Return the [x, y] coordinate for the center point of the cell that contains the specified text.  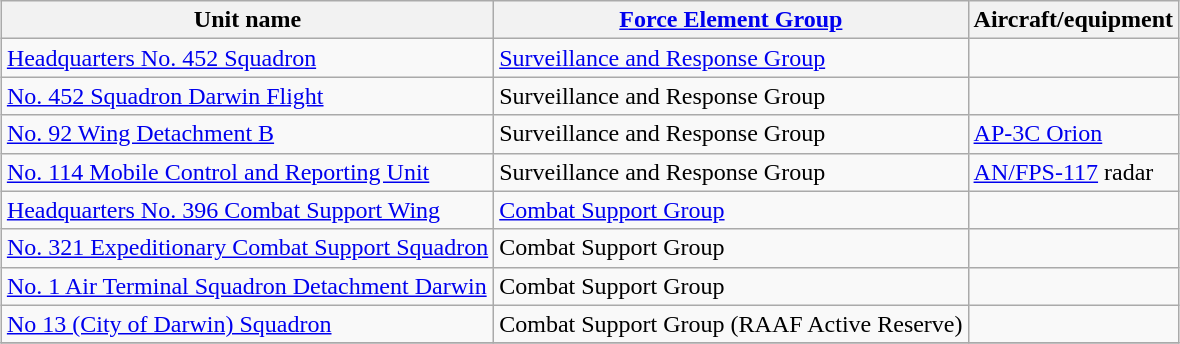
No. 321 Expeditionary Combat Support Squadron [247, 248]
Force Element Group [731, 20]
Headquarters No. 452 Squadron [247, 58]
AN/FPS-117 radar [1074, 172]
Unit name [247, 20]
Aircraft/equipment [1074, 20]
Combat Support Group (RAAF Active Reserve) [731, 324]
AP-3C Orion [1074, 134]
Headquarters No. 396 Combat Support Wing [247, 210]
No. 114 Mobile Control and Reporting Unit [247, 172]
No 13 (City of Darwin) Squadron [247, 324]
No. 452 Squadron Darwin Flight [247, 96]
No. 92 Wing Detachment B [247, 134]
No. 1 Air Terminal Squadron Detachment Darwin [247, 286]
